Extract the (X, Y) coordinate from the center of the cell holding the provided text.  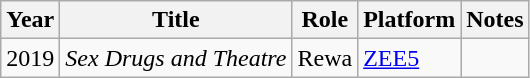
Role (325, 20)
2019 (30, 58)
Notes (495, 20)
Title (176, 20)
Year (30, 20)
Platform (410, 20)
Sex Drugs and Theatre (176, 58)
Rewa (325, 58)
ZEE5 (410, 58)
